Capture the cell that displays the provided text and extract its (X, Y) central coordinate. 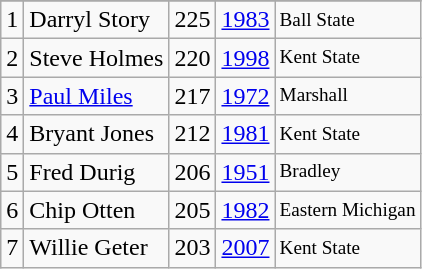
1 (12, 20)
1998 (246, 58)
220 (192, 58)
212 (192, 134)
5 (12, 172)
206 (192, 172)
203 (192, 248)
3 (12, 96)
Ball State (348, 20)
217 (192, 96)
1981 (246, 134)
225 (192, 20)
2007 (246, 248)
Bradley (348, 172)
4 (12, 134)
1951 (246, 172)
Steve Holmes (96, 58)
1983 (246, 20)
6 (12, 210)
Marshall (348, 96)
Paul Miles (96, 96)
Willie Geter (96, 248)
Bryant Jones (96, 134)
205 (192, 210)
7 (12, 248)
Chip Otten (96, 210)
1972 (246, 96)
Eastern Michigan (348, 210)
2 (12, 58)
1982 (246, 210)
Fred Durig (96, 172)
Darryl Story (96, 20)
